Identify which cell holds the provided text, then report its (x, y) central coordinate. 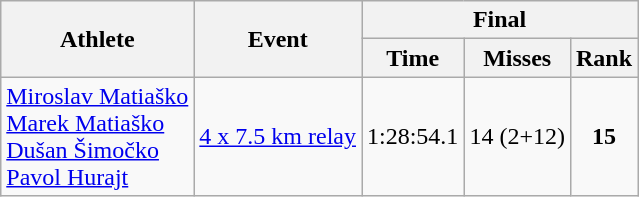
4 x 7.5 km relay (278, 136)
Misses (518, 58)
Miroslav MatiaškoMarek MatiaškoDušan ŠimočkoPavol Hurajt (98, 136)
1:28:54.1 (413, 136)
Time (413, 58)
Athlete (98, 39)
Rank (604, 58)
15 (604, 136)
Event (278, 39)
14 (2+12) (518, 136)
Final (500, 20)
